From the cell containing the given text, extract its center point as [x, y] coordinate. 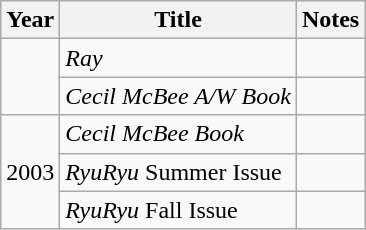
Cecil McBee Book [178, 134]
Notes [330, 20]
RyuRyu Summer Issue [178, 172]
Cecil McBee A/W Book [178, 96]
Ray [178, 58]
Title [178, 20]
RyuRyu Fall Issue [178, 210]
Year [30, 20]
2003 [30, 172]
